Capture the cell that displays the provided text and extract its (X, Y) central coordinate. 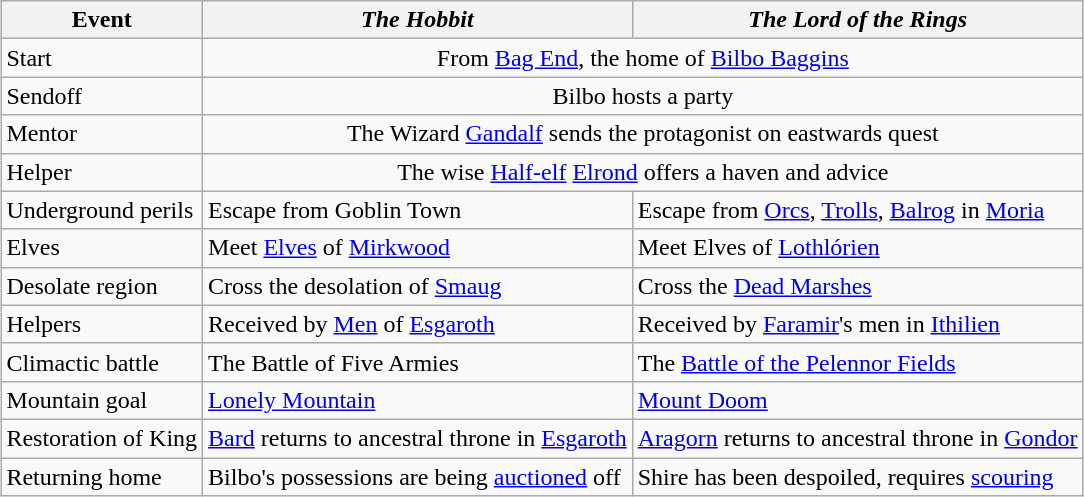
Bilbo's possessions are being auctioned off (418, 477)
Meet Elves of Mirkwood (418, 248)
Bard returns to ancestral throne in Esgaroth (418, 438)
Escape from Goblin Town (418, 210)
The Lord of the Rings (858, 20)
Returning home (102, 477)
Cross the Dead Marshes (858, 286)
Event (102, 20)
The wise Half-elf Elrond offers a haven and advice (644, 172)
Start (102, 58)
Sendoff (102, 96)
Mountain goal (102, 400)
Helpers (102, 324)
The Battle of the Pelennor Fields (858, 362)
Underground perils (102, 210)
Bilbo hosts a party (644, 96)
Meet Elves of Lothlórien (858, 248)
Escape from Orcs, Trolls, Balrog in Moria (858, 210)
Restoration of King (102, 438)
The Battle of Five Armies (418, 362)
Received by Men of Esgaroth (418, 324)
Desolate region (102, 286)
From Bag End, the home of Bilbo Baggins (644, 58)
Lonely Mountain (418, 400)
Cross the desolation of Smaug (418, 286)
Mount Doom (858, 400)
Climactic battle (102, 362)
Received by Faramir's men in Ithilien (858, 324)
Helper (102, 172)
Shire has been despoiled, requires scouring (858, 477)
Mentor (102, 134)
The Hobbit (418, 20)
The Wizard Gandalf sends the protagonist on eastwards quest (644, 134)
Aragorn returns to ancestral throne in Gondor (858, 438)
Elves (102, 248)
